Scan for the cell matching the given text and deliver its (X, Y) coordinate at center. 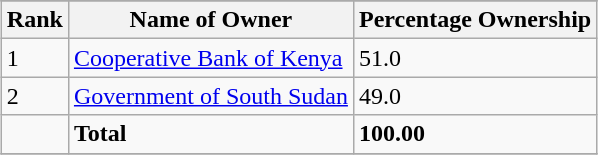
100.00 (474, 134)
51.0 (474, 58)
1 (34, 58)
Government of South Sudan (210, 96)
49.0 (474, 96)
Total (210, 134)
Percentage Ownership (474, 20)
Name of Owner (210, 20)
Rank (34, 20)
Cooperative Bank of Kenya (210, 58)
2 (34, 96)
